Locate the cell with the specified text and output its (X, Y) center coordinate. 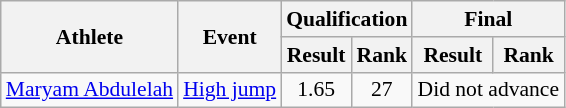
Athlete (90, 36)
High jump (230, 90)
Qualification (346, 19)
Maryam Abdulelah (90, 90)
Event (230, 36)
27 (382, 90)
Final (488, 19)
1.65 (316, 90)
Did not advance (488, 90)
